Provide the (X, Y) coordinate of the cell's center where the given text is located.  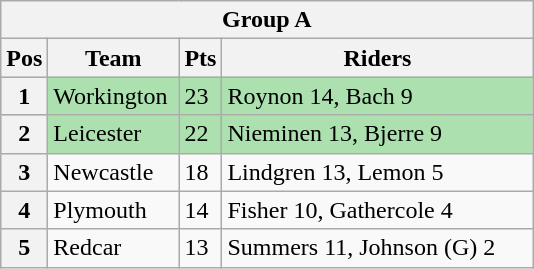
Workington (114, 96)
Redcar (114, 248)
2 (24, 134)
Nieminen 13, Bjerre 9 (378, 134)
Group A (267, 20)
13 (200, 248)
Summers 11, Johnson (G) 2 (378, 248)
Newcastle (114, 172)
Lindgren 13, Lemon 5 (378, 172)
Roynon 14, Bach 9 (378, 96)
Team (114, 58)
Pos (24, 58)
14 (200, 210)
Pts (200, 58)
Fisher 10, Gathercole 4 (378, 210)
Leicester (114, 134)
5 (24, 248)
3 (24, 172)
4 (24, 210)
Riders (378, 58)
23 (200, 96)
Plymouth (114, 210)
18 (200, 172)
22 (200, 134)
1 (24, 96)
